Capture the cell that displays the provided text and extract its (X, Y) central coordinate. 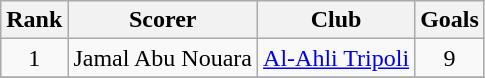
Jamal Abu Nouara (163, 58)
1 (34, 58)
Al-Ahli Tripoli (336, 58)
Club (336, 20)
Goals (450, 20)
Scorer (163, 20)
9 (450, 58)
Rank (34, 20)
